Extract the (X, Y) coordinate from the center of the cell holding the provided text.  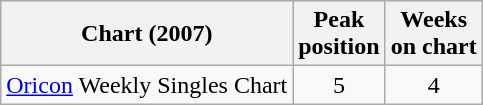
Weekson chart (434, 34)
5 (339, 85)
Chart (2007) (147, 34)
Peakposition (339, 34)
Oricon Weekly Singles Chart (147, 85)
4 (434, 85)
